Detect which cell encompasses the target text, then output its [x, y] center coordinate. 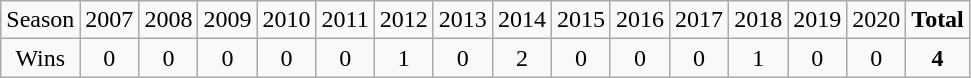
2019 [818, 20]
2012 [404, 20]
2013 [462, 20]
Wins [40, 58]
2016 [640, 20]
4 [938, 58]
2014 [522, 20]
2011 [345, 20]
2007 [110, 20]
2008 [168, 20]
Total [938, 20]
2017 [700, 20]
2010 [286, 20]
2009 [228, 20]
2015 [580, 20]
2 [522, 58]
Season [40, 20]
2018 [758, 20]
2020 [876, 20]
